For the text-containing cell, return its midpoint in (x, y) coordinate format. 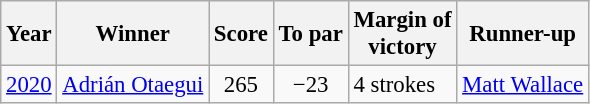
−23 (310, 85)
Winner (133, 34)
To par (310, 34)
Runner-up (523, 34)
Year (29, 34)
265 (242, 85)
Adrián Otaegui (133, 85)
4 strokes (402, 85)
Matt Wallace (523, 85)
2020 (29, 85)
Score (242, 34)
Margin ofvictory (402, 34)
